Pinpoint the cell where the given text exists, returning its (x, y) midpoint coordinate. 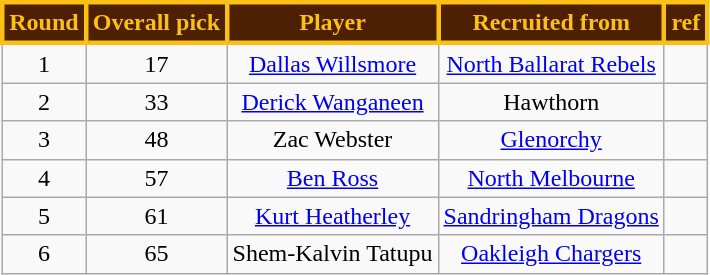
North Melbourne (551, 178)
17 (156, 63)
1 (44, 63)
Oakleigh Chargers (551, 254)
Ben Ross (332, 178)
Dallas Willsmore (332, 63)
Derick Wanganeen (332, 102)
Overall pick (156, 22)
Glenorchy (551, 140)
65 (156, 254)
Kurt Heatherley (332, 216)
Zac Webster (332, 140)
Recruited from (551, 22)
3 (44, 140)
North Ballarat Rebels (551, 63)
ref (686, 22)
57 (156, 178)
2 (44, 102)
Round (44, 22)
4 (44, 178)
6 (44, 254)
Shem-Kalvin Tatupu (332, 254)
Sandringham Dragons (551, 216)
Player (332, 22)
Hawthorn (551, 102)
5 (44, 216)
48 (156, 140)
33 (156, 102)
61 (156, 216)
